Pinpoint the cell where the given text exists, returning its (X, Y) midpoint coordinate. 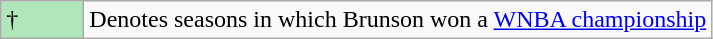
Denotes seasons in which Brunson won a WNBA championship (398, 20)
† (42, 20)
